Detect which cell encompasses the target text, then output its (x, y) center coordinate. 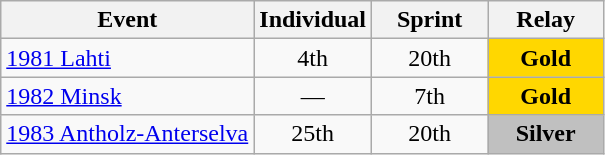
Relay (546, 20)
25th (313, 134)
— (313, 96)
Sprint (430, 20)
7th (430, 96)
Event (128, 20)
1981 Lahti (128, 58)
4th (313, 58)
1982 Minsk (128, 96)
Individual (313, 20)
1983 Antholz-Anterselva (128, 134)
Silver (546, 134)
